Scan for the cell matching the given text and deliver its (X, Y) coordinate at center. 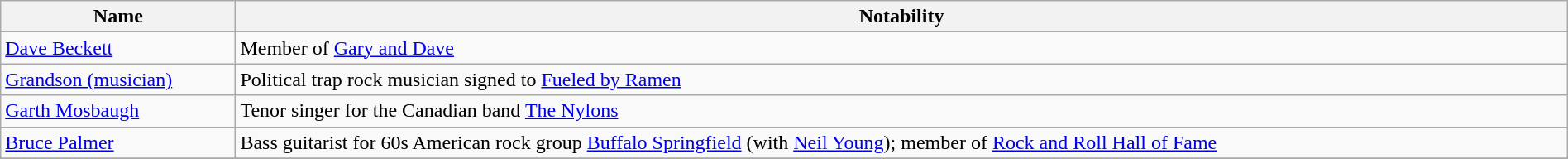
Bruce Palmer (118, 142)
Bass guitarist for 60s American rock group Buffalo Springfield (with Neil Young); member of Rock and Roll Hall of Fame (901, 142)
Garth Mosbaugh (118, 111)
Tenor singer for the Canadian band The Nylons (901, 111)
Member of Gary and Dave (901, 48)
Name (118, 17)
Notability (901, 17)
Dave Beckett (118, 48)
Grandson (musician) (118, 79)
Political trap rock musician signed to Fueled by Ramen (901, 79)
